Pinpoint the cell where the given text exists, returning its [x, y] midpoint coordinate. 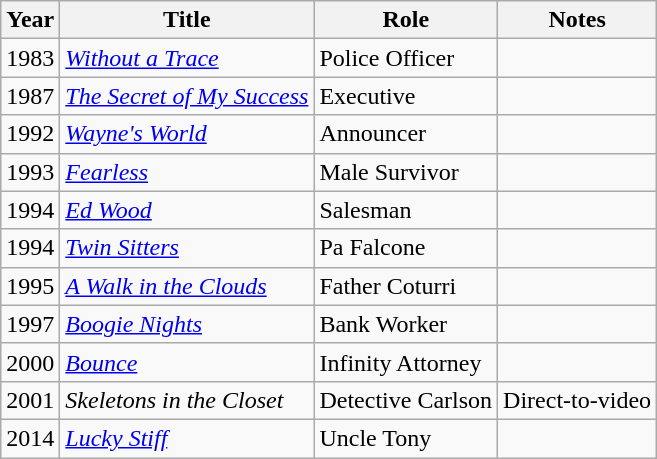
Fearless [187, 172]
Title [187, 20]
Ed Wood [187, 210]
Father Coturri [406, 286]
Skeletons in the Closet [187, 400]
1993 [30, 172]
Lucky Stiff [187, 438]
Notes [578, 20]
Twin Sitters [187, 248]
1992 [30, 134]
Police Officer [406, 58]
2014 [30, 438]
The Secret of My Success [187, 96]
Executive [406, 96]
Male Survivor [406, 172]
2000 [30, 362]
Without a Trace [187, 58]
Boogie Nights [187, 324]
Bounce [187, 362]
Role [406, 20]
Year [30, 20]
Announcer [406, 134]
Bank Worker [406, 324]
1987 [30, 96]
1995 [30, 286]
Detective Carlson [406, 400]
Direct-to-video [578, 400]
Infinity Attorney [406, 362]
2001 [30, 400]
1997 [30, 324]
Wayne's World [187, 134]
1983 [30, 58]
Salesman [406, 210]
A Walk in the Clouds [187, 286]
Pa Falcone [406, 248]
Uncle Tony [406, 438]
